Search for the cell housing the specified text and yield its (x, y) center coordinate. 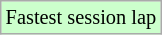
Fastest session lap (81, 17)
